Find where the given text appears and provide that cell's center as [X, Y] coordinate. 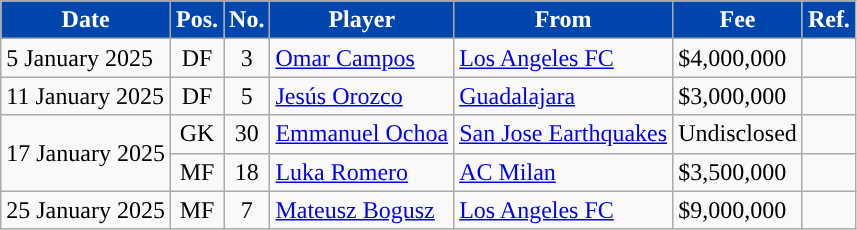
AC Milan [564, 172]
GK [196, 134]
No. [247, 20]
7 [247, 210]
Fee [738, 20]
11 January 2025 [86, 96]
Mateusz Bogusz [362, 210]
Ref. [828, 20]
From [564, 20]
Omar Campos [362, 58]
Jesús Orozco [362, 96]
Date [86, 20]
Pos. [196, 20]
$3,000,000 [738, 96]
3 [247, 58]
Guadalajara [564, 96]
Undisclosed [738, 134]
Emmanuel Ochoa [362, 134]
30 [247, 134]
$4,000,000 [738, 58]
5 January 2025 [86, 58]
Player [362, 20]
Luka Romero [362, 172]
$3,500,000 [738, 172]
$9,000,000 [738, 210]
5 [247, 96]
25 January 2025 [86, 210]
17 January 2025 [86, 153]
San Jose Earthquakes [564, 134]
18 [247, 172]
